Return the (X, Y) coordinate for the center point of the cell that contains the specified text.  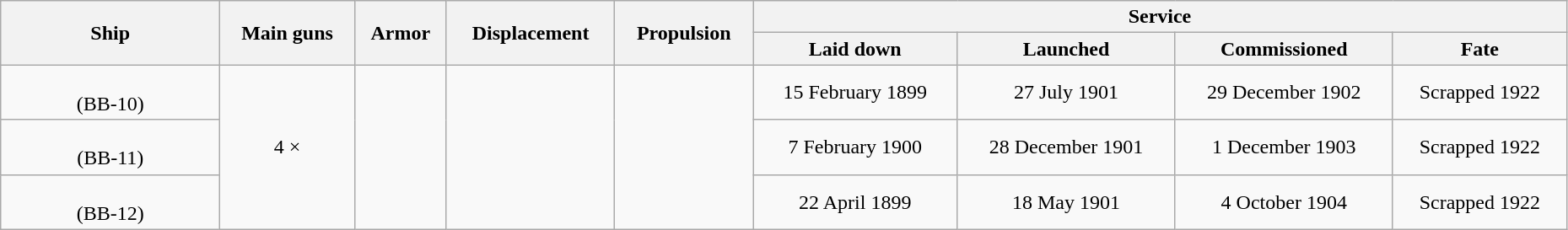
Commissioned (1284, 49)
1 December 1903 (1284, 147)
4 × (288, 147)
22 April 1899 (855, 202)
Displacement (531, 33)
(BB-11) (110, 147)
Service (1161, 17)
Main guns (288, 33)
Laid down (855, 49)
Ship (110, 33)
7 February 1900 (855, 147)
Fate (1479, 49)
(BB-12) (110, 202)
15 February 1899 (855, 93)
Launched (1066, 49)
Armor (400, 33)
18 May 1901 (1066, 202)
28 December 1901 (1066, 147)
29 December 1902 (1284, 93)
Propulsion (684, 33)
4 October 1904 (1284, 202)
27 July 1901 (1066, 93)
(BB-10) (110, 93)
